Scan for the cell matching the given text and deliver its [X, Y] coordinate at center. 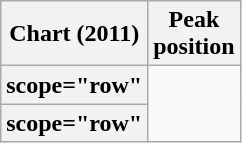
Chart (2011) [74, 34]
Peakposition [194, 34]
